Find where the given text appears and provide that cell's center as (X, Y) coordinate. 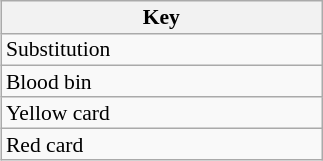
Yellow card (162, 112)
Key (162, 17)
Red card (162, 144)
Substitution (162, 49)
Blood bin (162, 81)
